From the cell containing the given text, extract its center point as [X, Y] coordinate. 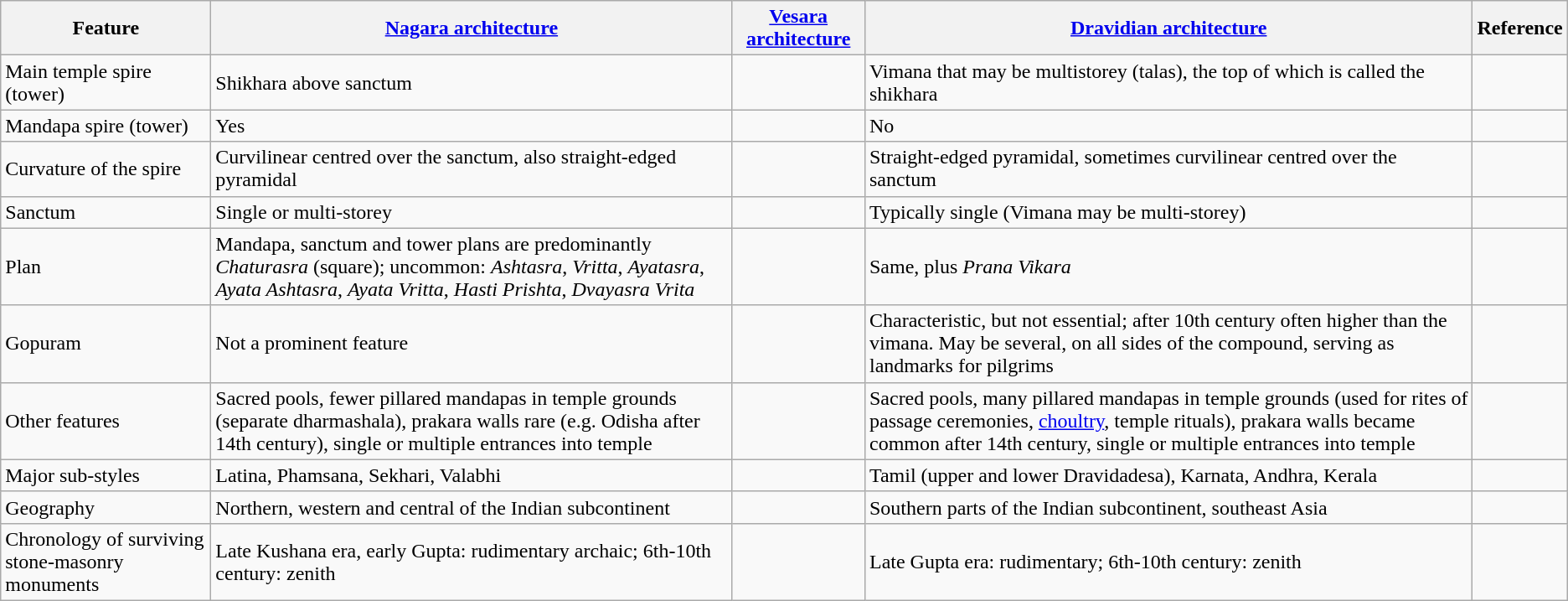
Single or multi-storey [472, 212]
Dravidian architecture [1168, 28]
Curvature of the spire [106, 169]
Late Gupta era: rudimentary; 6th-10th century: zenith [1168, 562]
Chronology of surviving stone-masonry monuments [106, 562]
Southern parts of the Indian subcontinent, southeast Asia [1168, 507]
Mandapa spire (tower) [106, 126]
Geography [106, 507]
Tamil (upper and lower Dravidadesa), Karnata, Andhra, Kerala [1168, 475]
No [1168, 126]
Yes [472, 126]
Latina, Phamsana, Sekhari, Valabhi [472, 475]
Typically single (Vimana may be multi-storey) [1168, 212]
Vesara architecture [799, 28]
Curvilinear centred over the sanctum, also straight-edged pyramidal [472, 169]
Main temple spire (tower) [106, 82]
Other features [106, 421]
Northern, western and central of the Indian subcontinent [472, 507]
Nagara architecture [472, 28]
Major sub-styles [106, 475]
Straight-edged pyramidal, sometimes curvilinear centred over the sanctum [1168, 169]
Not a prominent feature [472, 344]
Feature [106, 28]
Vimana that may be multistorey (talas), the top of which is called the shikhara [1168, 82]
Late Kushana era, early Gupta: rudimentary archaic; 6th-10th century: zenith [472, 562]
Gopuram [106, 344]
Shikhara above sanctum [472, 82]
Sanctum [106, 212]
Reference [1519, 28]
Same, plus Prana Vikara [1168, 267]
Plan [106, 267]
